Extract the [X, Y] coordinate from the center of the cell holding the provided text.  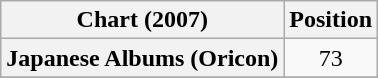
Chart (2007) [142, 20]
73 [331, 58]
Position [331, 20]
Japanese Albums (Oricon) [142, 58]
